Output the (x, y) coordinate of the center of the cell containing the given text.  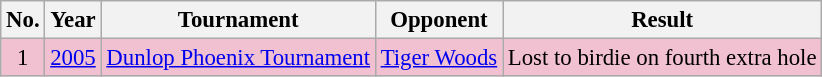
1 (23, 58)
2005 (73, 58)
Result (662, 20)
Dunlop Phoenix Tournament (238, 58)
Year (73, 20)
No. (23, 20)
Opponent (438, 20)
Tiger Woods (438, 58)
Tournament (238, 20)
Lost to birdie on fourth extra hole (662, 58)
